Return the [X, Y] coordinate for the center point of the cell that contains the specified text.  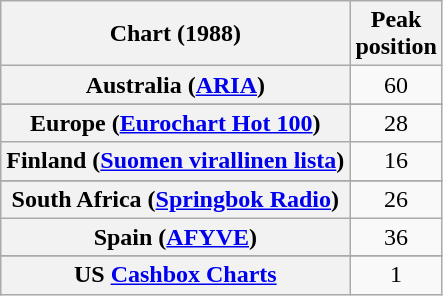
US Cashbox Charts [176, 275]
Finland (Suomen virallinen lista) [176, 161]
Spain (AFYVE) [176, 237]
Europe (Eurochart Hot 100) [176, 123]
28 [396, 123]
Chart (1988) [176, 34]
Australia (ARIA) [176, 85]
26 [396, 199]
Peakposition [396, 34]
36 [396, 237]
60 [396, 85]
16 [396, 161]
South Africa (Springbok Radio) [176, 199]
1 [396, 275]
